Return [X, Y] of the center of cell containing provided text 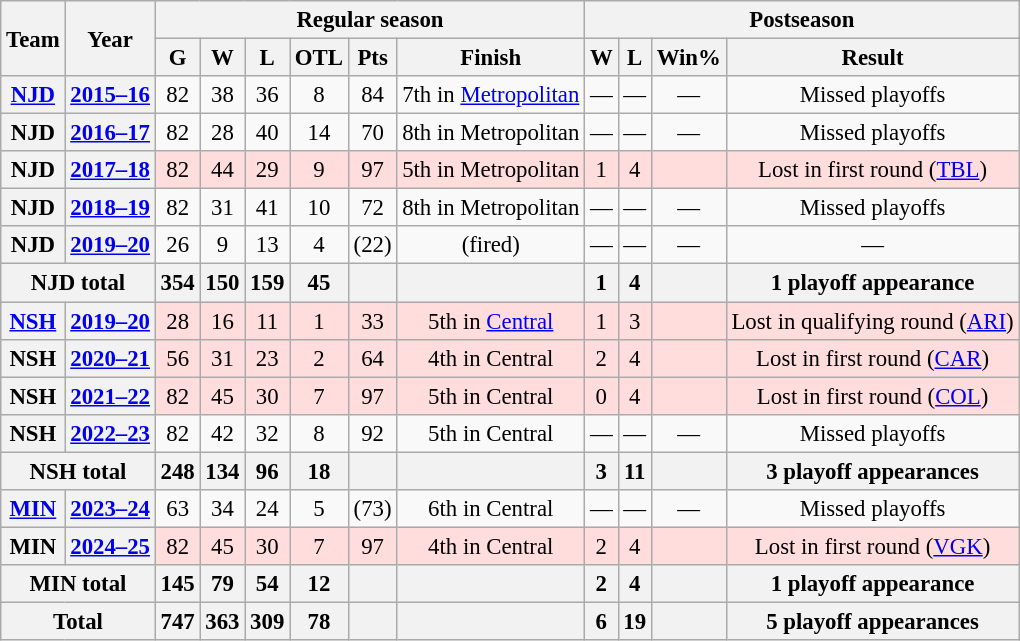
40 [268, 133]
2023–24 [110, 509]
32 [268, 433]
23 [268, 358]
Lost in qualifying round (ARI) [872, 321]
6th in Central [491, 509]
248 [178, 471]
0 [602, 396]
41 [268, 208]
Pts [372, 58]
Total [78, 621]
Lost in first round (COL) [872, 396]
34 [222, 509]
2018–19 [110, 208]
Result [872, 58]
54 [268, 584]
13 [268, 245]
Year [110, 38]
92 [372, 433]
72 [372, 208]
42 [222, 433]
2015–16 [110, 95]
16 [222, 321]
354 [178, 283]
2022–23 [110, 433]
(22) [372, 245]
150 [222, 283]
6 [602, 621]
29 [268, 170]
2021–22 [110, 396]
MIN total [78, 584]
56 [178, 358]
Team [33, 38]
2017–18 [110, 170]
2016–17 [110, 133]
2024–25 [110, 546]
3 playoff appearances [872, 471]
OTL [320, 58]
159 [268, 283]
5th in Metropolitan [491, 170]
96 [268, 471]
10 [320, 208]
24 [268, 509]
Lost in first round (TBL) [872, 170]
Lost in first round (VGK) [872, 546]
44 [222, 170]
Lost in first round (CAR) [872, 358]
NJD total [78, 283]
7th in Metropolitan [491, 95]
NSH total [78, 471]
2020–21 [110, 358]
Finish [491, 58]
19 [634, 621]
(fired) [491, 245]
Postseason [802, 20]
38 [222, 95]
36 [268, 95]
145 [178, 584]
79 [222, 584]
363 [222, 621]
12 [320, 584]
63 [178, 509]
(73) [372, 509]
33 [372, 321]
18 [320, 471]
78 [320, 621]
5 playoff appearances [872, 621]
Win% [688, 58]
Regular season [370, 20]
14 [320, 133]
309 [268, 621]
G [178, 58]
70 [372, 133]
5 [320, 509]
84 [372, 95]
26 [178, 245]
747 [178, 621]
64 [372, 358]
134 [222, 471]
